Locate the cell with the specified text and output its (x, y) center coordinate. 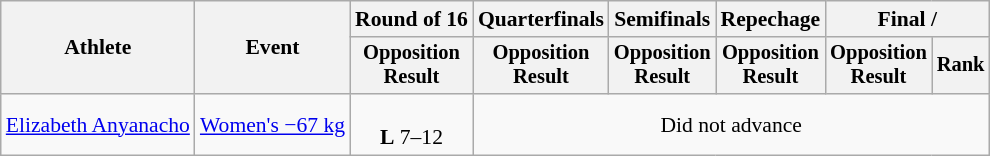
Quarterfinals (541, 19)
Athlete (98, 48)
L 7–12 (412, 124)
Semifinals (662, 19)
Round of 16 (412, 19)
Repechage (771, 19)
Rank (961, 66)
Women's −67 kg (272, 124)
Did not advance (731, 124)
Final / (907, 19)
Event (272, 48)
Elizabeth Anyanacho (98, 124)
